Extract the [x, y] coordinate from the center of the cell holding the provided text.  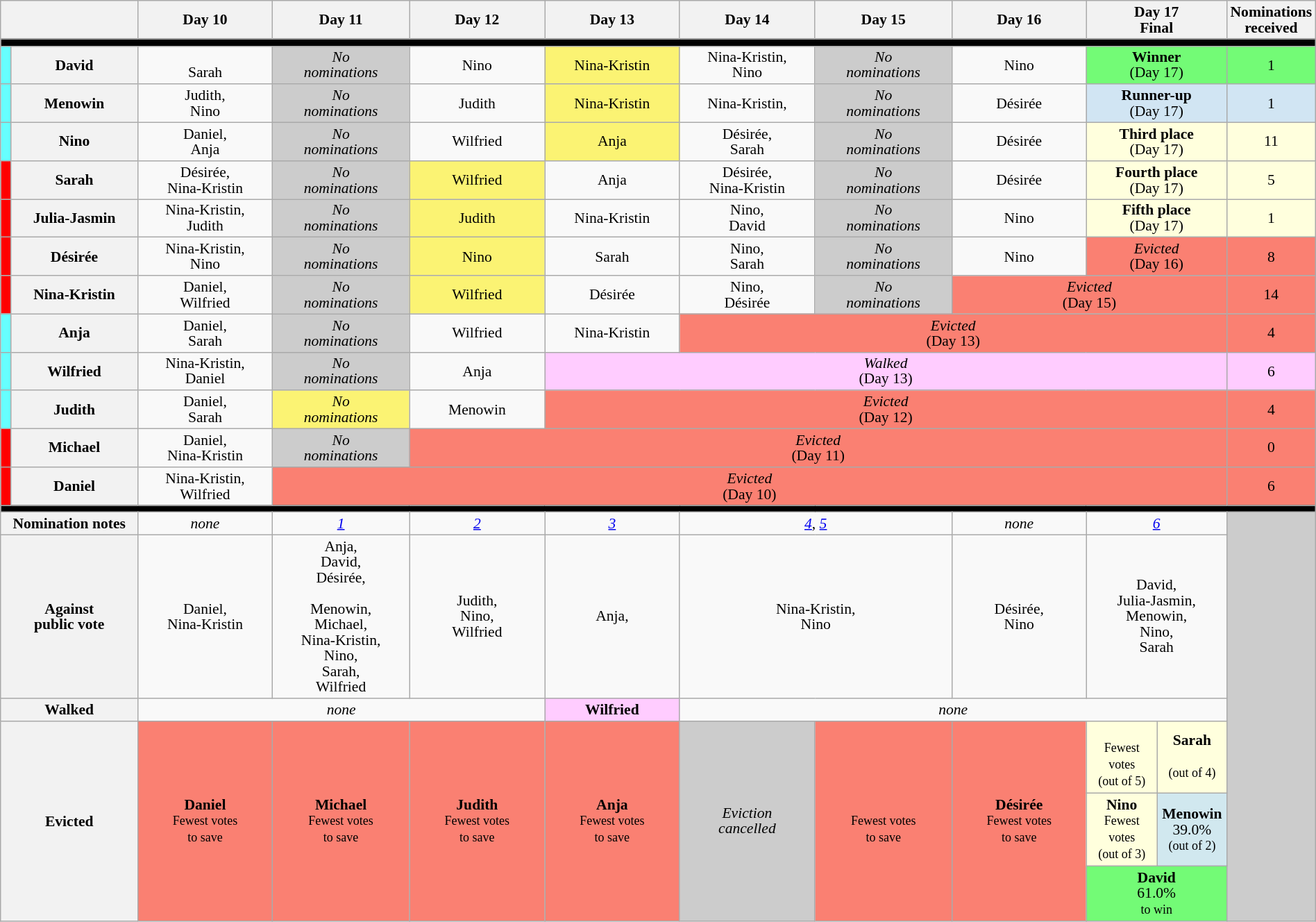
Nina-Kristin,Wilfried [205, 486]
Runner-up(Day 17) [1156, 104]
Walked(Day 13) [886, 371]
Julia-Jasmin [74, 218]
Day 14 [747, 19]
Michael [74, 449]
Day 12 [478, 19]
8 [1271, 257]
11 [1271, 142]
Daniel,Wilfried [205, 294]
David,Julia-Jasmin,Menowin,Nino,Sarah [1156, 617]
Sarah(out of 4) [1192, 757]
Menowin39.0%(out of 2) [1192, 830]
DanielFewest votesto save [205, 821]
Day 15 [884, 19]
David61.0%to win [1156, 894]
Nina-Kristin,Daniel [205, 371]
Winner(Day 17) [1156, 65]
AnjaFewest votesto save [612, 821]
Fourth place(Day 17) [1156, 181]
Evicted(Day 15) [1089, 294]
Nino,David [747, 218]
DésiréeFewest votesto save [1019, 821]
Evicted(Day 11) [818, 449]
Day 11 [341, 19]
Day 16 [1019, 19]
Daniel,Anja [205, 142]
Evicted(Day 13) [953, 333]
Nino,Sarah [747, 257]
3 [612, 523]
Nino,Désirée [747, 294]
NinoFewest votes(out of 3) [1122, 830]
Third place(Day 17) [1156, 142]
Day 10 [205, 19]
David [74, 65]
Walked [69, 710]
MichaelFewest votesto save [341, 821]
Anja,David,Désirée,Menowin,Michael,Nina-Kristin,Nino,Sarah,Wilfried [341, 617]
Fewest votesto save [884, 821]
Nina-Kristin, [747, 104]
Day 13 [612, 19]
Evicted [69, 821]
14 [1271, 294]
Evicted(Day 12) [886, 410]
Evicted(Day 10) [750, 486]
Day 17Final [1156, 19]
Désirée,Sarah [747, 142]
Désirée,Nino [1019, 617]
JudithFewest votesto save [478, 821]
Nina-Kristin,Judith [205, 218]
0 [1271, 449]
2 [478, 523]
Evicted(Day 16) [1156, 257]
Againstpublic vote [69, 617]
Daniel [74, 486]
Evictioncancelled [747, 821]
4, 5 [816, 523]
5 [1271, 181]
Judith,Nino,Wilfried [478, 617]
Judith,Nino [205, 104]
Nominationsreceived [1271, 19]
Fifth place(Day 17) [1156, 218]
Nomination notes [69, 523]
Fewest votes(out of 5) [1122, 757]
Anja, [612, 617]
